Extract the (X, Y) coordinate from the center of the cell holding the provided text.  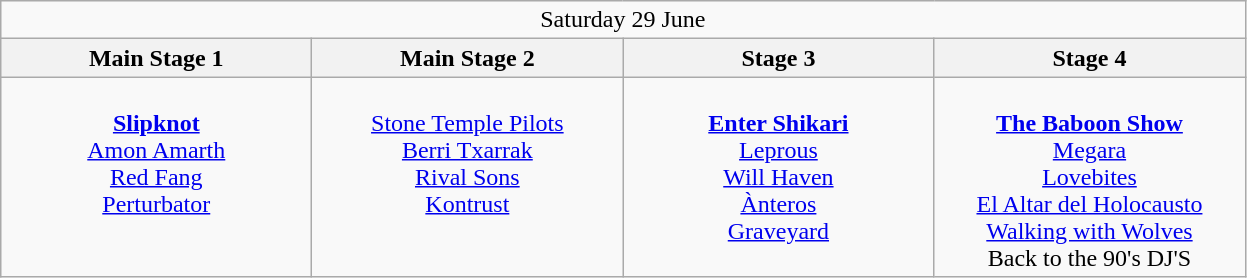
Main Stage 2 (468, 58)
Stone Temple Pilots Berri Txarrak Rival Sons Kontrust (468, 177)
Stage 3 (778, 58)
Main Stage 1 (156, 58)
Saturday 29 June (623, 20)
The Baboon Show Megara Lovebites El Altar del Holocausto Walking with Wolves Back to the 90's DJ'S (1090, 177)
Slipknot Amon Amarth Red Fang Perturbator (156, 177)
Stage 4 (1090, 58)
Enter Shikari Leprous Will Haven Ànteros Graveyard (778, 177)
